Output the [x, y] coordinate of the center of the cell containing the given text.  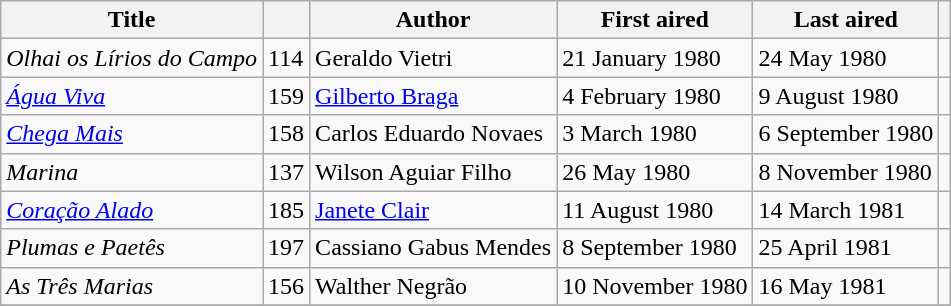
6 September 1980 [846, 134]
As Três Marias [132, 286]
Água Viva [132, 96]
158 [286, 134]
159 [286, 96]
Chega Mais [132, 134]
Janete Clair [434, 210]
Carlos Eduardo Novaes [434, 134]
114 [286, 58]
185 [286, 210]
Cassiano Gabus Mendes [434, 248]
Wilson Aguiar Filho [434, 172]
Last aired [846, 20]
4 February 1980 [655, 96]
8 November 1980 [846, 172]
16 May 1981 [846, 286]
3 March 1980 [655, 134]
Walther Negrão [434, 286]
24 May 1980 [846, 58]
Title [132, 20]
First aired [655, 20]
21 January 1980 [655, 58]
11 August 1980 [655, 210]
Marina [132, 172]
Geraldo Vietri [434, 58]
137 [286, 172]
9 August 1980 [846, 96]
Gilberto Braga [434, 96]
Author [434, 20]
8 September 1980 [655, 248]
26 May 1980 [655, 172]
156 [286, 286]
10 November 1980 [655, 286]
Olhai os Lírios do Campo [132, 58]
Coração Alado [132, 210]
14 March 1981 [846, 210]
Plumas e Paetês [132, 248]
25 April 1981 [846, 248]
197 [286, 248]
